Pinpoint the cell where the given text exists, returning its [x, y] midpoint coordinate. 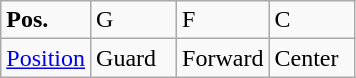
Guard [134, 58]
Position [46, 58]
Forward [223, 58]
G [134, 20]
Pos. [46, 20]
Center [312, 58]
C [312, 20]
F [223, 20]
